Output the [X, Y] coordinate of the center of the cell containing the given text.  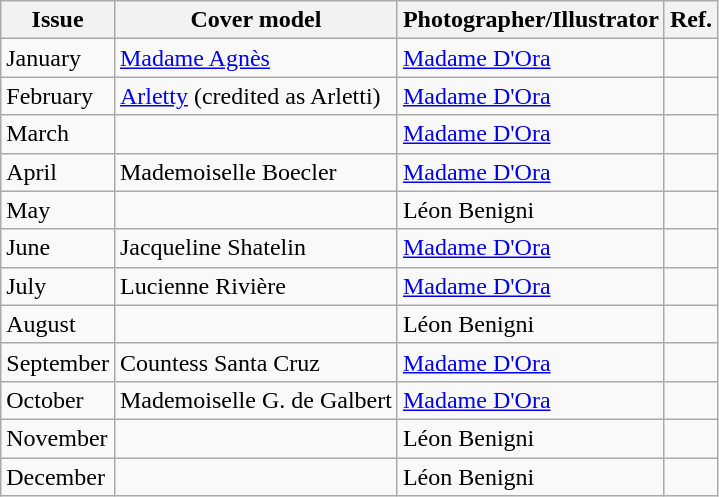
November [58, 438]
July [58, 286]
Lucienne Rivière [256, 286]
Mademoiselle Boecler [256, 172]
January [58, 58]
Jacqueline Shatelin [256, 248]
June [58, 248]
Ref. [690, 20]
October [58, 400]
September [58, 362]
Countess Santa Cruz [256, 362]
Madame Agnès [256, 58]
May [58, 210]
Issue [58, 20]
April [58, 172]
December [58, 477]
February [58, 96]
March [58, 134]
Mademoiselle G. de Galbert [256, 400]
Photographer/Illustrator [530, 20]
Cover model [256, 20]
August [58, 324]
Arletty (credited as Arletti) [256, 96]
